Determine the [X, Y] coordinate at the center of the cell enclosing the given text.  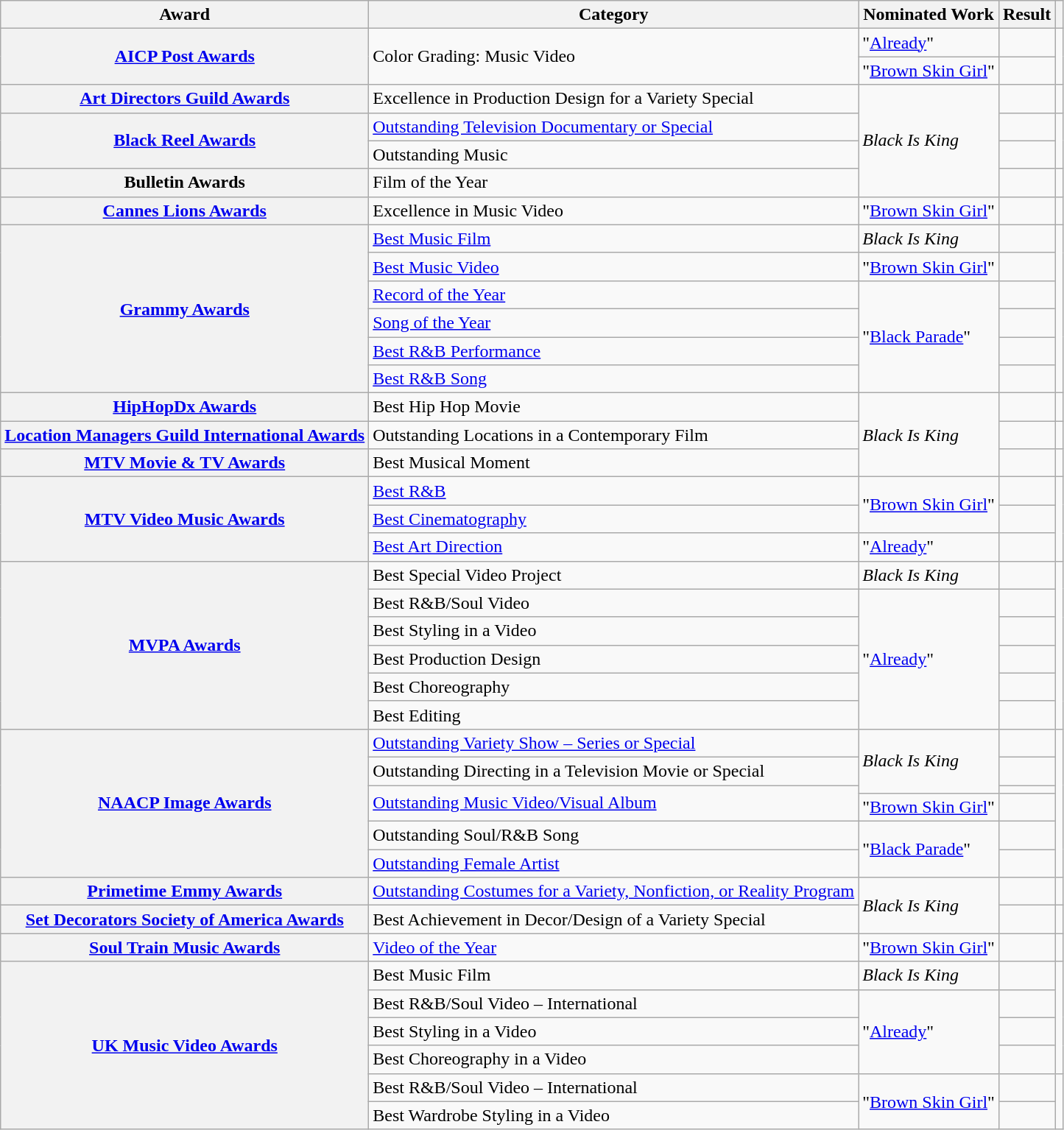
Set Decorators Society of America Awards [185, 919]
Best Choreography in a Video [614, 1059]
Bulletin Awards [185, 183]
Best Music Video [614, 266]
Best Achievement in Decor/Design of a Variety Special [614, 919]
NAACP Image Awards [185, 802]
Outstanding Music Video/Visual Album [614, 802]
Best R&B Song [614, 379]
Grammy Awards [185, 308]
Best R&B/Soul Video [614, 603]
Outstanding Female Artist [614, 864]
Outstanding Locations in a Contemporary Film [614, 435]
AICP Post Awards [185, 57]
Record of the Year [614, 294]
Art Directors Guild Awards [185, 99]
Outstanding Music [614, 155]
Primetime Emmy Awards [185, 891]
Best Hip Hop Movie [614, 407]
Best Choreography [614, 687]
Black Reel Awards [185, 141]
MVPA Awards [185, 645]
Color Grading: Music Video [614, 57]
UK Music Video Awards [185, 1045]
Best R&B Performance [614, 351]
Excellence in Music Video [614, 211]
Outstanding Variety Show – Series or Special [614, 743]
Outstanding Soul/R&B Song [614, 836]
Excellence in Production Design for a Variety Special [614, 99]
Best Wardrobe Styling in a Video [614, 1115]
Film of the Year [614, 183]
Best R&B [614, 491]
Best Production Design [614, 659]
MTV Video Music Awards [185, 519]
Best Musical Moment [614, 463]
Video of the Year [614, 947]
Outstanding Directing in a Television Movie or Special [614, 771]
MTV Movie & TV Awards [185, 463]
HipHopDx Awards [185, 407]
Cannes Lions Awards [185, 211]
Best Special Video Project [614, 575]
Best Art Direction [614, 547]
Location Managers Guild International Awards [185, 435]
Outstanding Costumes for a Variety, Nonfiction, or Reality Program [614, 891]
Outstanding Television Documentary or Special [614, 127]
Result [1026, 15]
Category [614, 15]
Best Cinematography [614, 519]
Song of the Year [614, 322]
Nominated Work [929, 15]
Soul Train Music Awards [185, 947]
Best Editing [614, 715]
Award [185, 15]
